From the cell containing the given text, extract its center point as [x, y] coordinate. 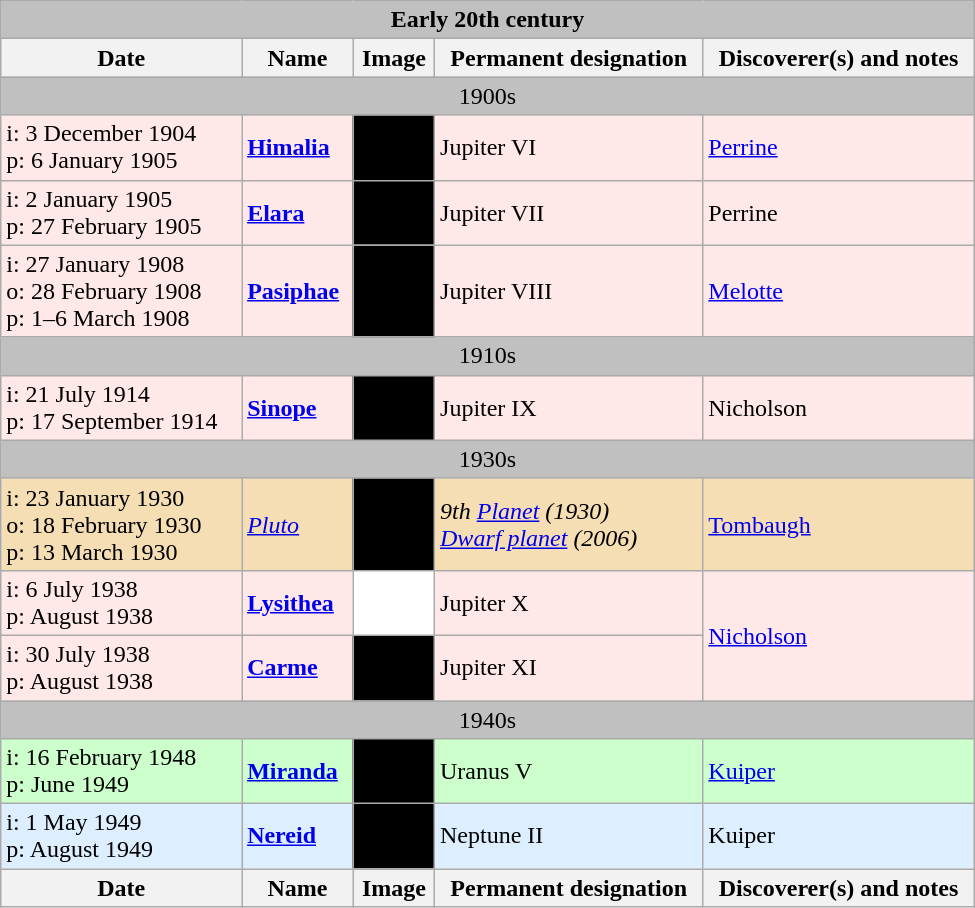
9th Planet (1930)Dwarf planet (2006) [569, 524]
Tombaugh [838, 524]
Nereid [298, 836]
Jupiter XI [569, 668]
Miranda [298, 772]
i: 30 July 1938p: August 1938 [122, 668]
i: 27 January 1908o: 28 February 1908p: 1–6 March 1908 [122, 291]
Jupiter IX [569, 408]
i: 2 January 1905p: 27 February 1905 [122, 212]
Sinope [298, 408]
Melotte [838, 291]
i: 6 July 1938p: August 1938 [122, 602]
Lysithea [298, 602]
Jupiter VI [569, 148]
1930s [488, 459]
Jupiter VII [569, 212]
Elara [298, 212]
i: 21 July 1914p: 17 September 1914 [122, 408]
1940s [488, 719]
Jupiter VIII [569, 291]
i: 1 May 1949p: August 1949 [122, 836]
Jupiter X [569, 602]
1910s [488, 356]
Neptune II [569, 836]
i: 16 February 1948p: June 1949 [122, 772]
Carme [298, 668]
1900s [488, 96]
Pasiphae [298, 291]
Early 20th century [488, 20]
Himalia [298, 148]
i: 23 January 1930o: 18 February 1930p: 13 March 1930 [122, 524]
Uranus V [569, 772]
i: 3 December 1904p: 6 January 1905 [122, 148]
Pluto [298, 524]
